Search for the cell housing the specified text and yield its (X, Y) center coordinate. 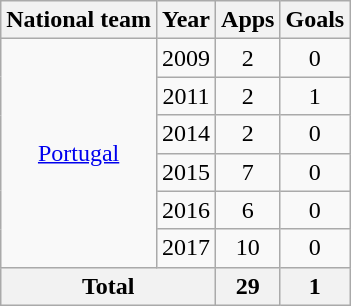
2015 (186, 172)
Apps (248, 20)
Year (186, 20)
2011 (186, 96)
7 (248, 172)
6 (248, 210)
2014 (186, 134)
2016 (186, 210)
Portugal (79, 153)
Total (108, 286)
10 (248, 248)
2017 (186, 248)
National team (79, 20)
2009 (186, 58)
Goals (315, 20)
29 (248, 286)
